From the cell containing the given text, extract its center point as (X, Y) coordinate. 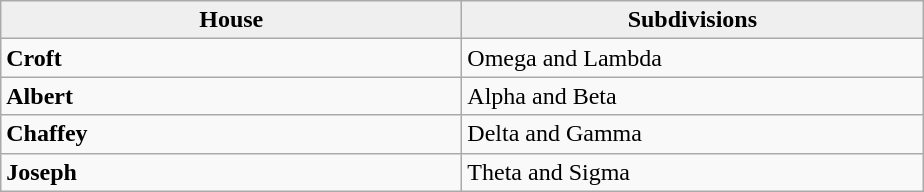
Theta and Sigma (692, 172)
Chaffey (232, 134)
Delta and Gamma (692, 134)
House (232, 20)
Joseph (232, 172)
Alpha and Beta (692, 96)
Croft (232, 58)
Subdivisions (692, 20)
Omega and Lambda (692, 58)
Albert (232, 96)
